Output the (X, Y) coordinate of the center of the cell containing the given text.  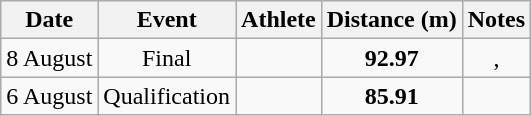
8 August (50, 58)
Date (50, 20)
Distance (m) (392, 20)
Athlete (279, 20)
6 August (50, 96)
Qualification (167, 96)
85.91 (392, 96)
92.97 (392, 58)
, (496, 58)
Final (167, 58)
Notes (496, 20)
Event (167, 20)
